Extract the (X, Y) coordinate from the center of the cell holding the provided text.  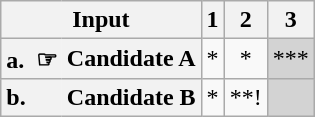
b. (32, 97)
3 (290, 20)
*** (290, 59)
a. ☞ (32, 59)
1 (212, 20)
2 (246, 20)
Candidate A (132, 59)
**! (246, 97)
Candidate B (132, 97)
Input (101, 20)
